From the cell containing the given text, extract its center point as (X, Y) coordinate. 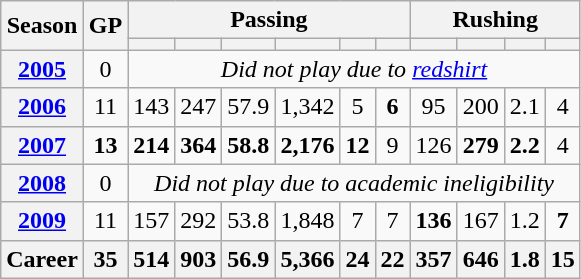
357 (434, 259)
53.8 (248, 221)
646 (480, 259)
35 (105, 259)
2009 (42, 221)
Did not play due to academic ineligibility (354, 183)
GP (105, 26)
Rushing (495, 20)
22 (392, 259)
9 (392, 145)
Did not play due to redshirt (354, 69)
136 (434, 221)
6 (392, 107)
2.2 (524, 145)
2007 (42, 145)
2,176 (308, 145)
Season (42, 26)
1.2 (524, 221)
95 (434, 107)
57.9 (248, 107)
2.1 (524, 107)
2005 (42, 69)
12 (358, 145)
167 (480, 221)
Career (42, 259)
292 (198, 221)
5 (358, 107)
903 (198, 259)
56.9 (248, 259)
24 (358, 259)
514 (152, 259)
247 (198, 107)
1.8 (524, 259)
2006 (42, 107)
364 (198, 145)
58.8 (248, 145)
126 (434, 145)
13 (105, 145)
214 (152, 145)
157 (152, 221)
1,342 (308, 107)
1,848 (308, 221)
Passing (269, 20)
143 (152, 107)
2008 (42, 183)
15 (562, 259)
200 (480, 107)
5,366 (308, 259)
279 (480, 145)
